From the cell containing the given text, extract its center point as [x, y] coordinate. 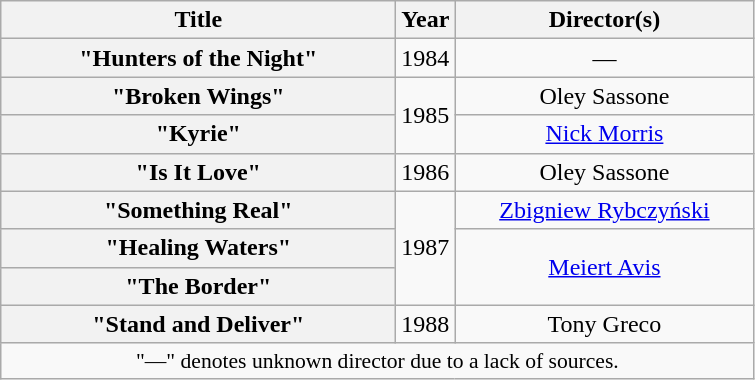
1986 [426, 172]
"Kyrie" [198, 134]
Title [198, 20]
Zbigniew Rybczyński [604, 210]
"Healing Waters" [198, 248]
"Broken Wings" [198, 96]
"Is It Love" [198, 172]
Meiert Avis [604, 267]
Tony Greco [604, 324]
"The Border" [198, 286]
Nick Morris [604, 134]
"Hunters of the Night" [198, 58]
"Stand and Deliver" [198, 324]
1985 [426, 115]
Director(s) [604, 20]
"Something Real" [198, 210]
1988 [426, 324]
Year [426, 20]
"—" denotes unknown director due to a lack of sources. [378, 361]
1984 [426, 58]
1987 [426, 248]
— [604, 58]
